From the cell containing the given text, extract its center point as [X, Y] coordinate. 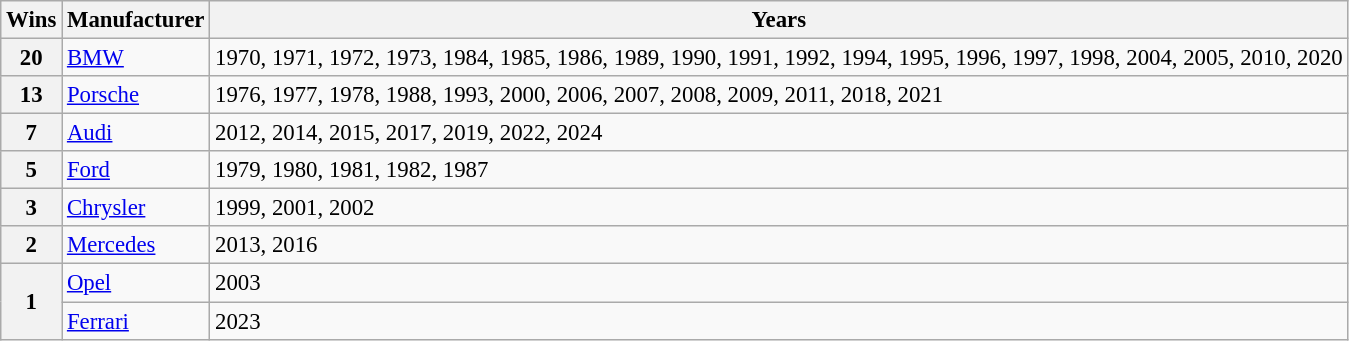
3 [32, 208]
2003 [779, 283]
20 [32, 58]
7 [32, 133]
5 [32, 170]
Mercedes [136, 245]
Audi [136, 133]
Opel [136, 283]
2023 [779, 321]
2 [32, 245]
1976, 1977, 1978, 1988, 1993, 2000, 2006, 2007, 2008, 2009, 2011, 2018, 2021 [779, 95]
Ford [136, 170]
BMW [136, 58]
13 [32, 95]
2013, 2016 [779, 245]
Years [779, 20]
Porsche [136, 95]
Ferrari [136, 321]
1999, 2001, 2002 [779, 208]
1970, 1971, 1972, 1973, 1984, 1985, 1986, 1989, 1990, 1991, 1992, 1994, 1995, 1996, 1997, 1998, 2004, 2005, 2010, 2020 [779, 58]
2012, 2014, 2015, 2017, 2019, 2022, 2024 [779, 133]
1 [32, 302]
Chrysler [136, 208]
1979, 1980, 1981, 1982, 1987 [779, 170]
Manufacturer [136, 20]
Wins [32, 20]
